Find where the given text appears and provide that cell's center as (X, Y) coordinate. 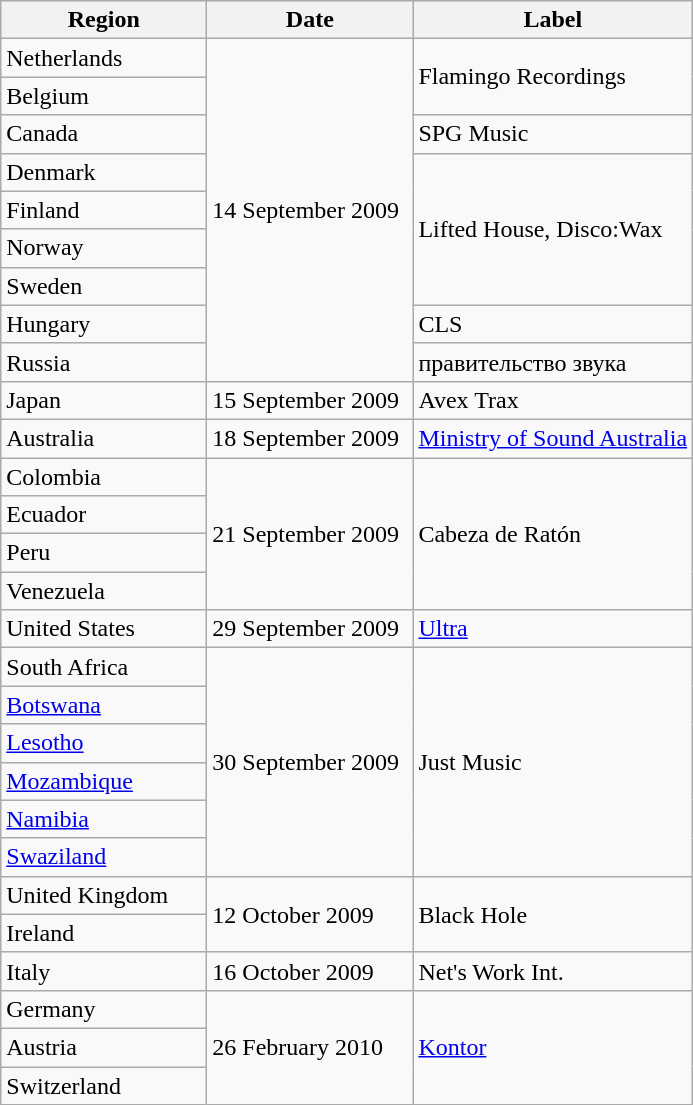
12 October 2009 (310, 914)
Swaziland (104, 857)
Austria (104, 1047)
Ministry of Sound Australia (553, 438)
South Africa (104, 667)
26 February 2010 (310, 1047)
Ecuador (104, 515)
29 September 2009 (310, 629)
Mozambique (104, 781)
Netherlands (104, 58)
Russia (104, 362)
16 October 2009 (310, 971)
14 September 2009 (310, 210)
Lesotho (104, 743)
Germany (104, 1009)
Hungary (104, 324)
Peru (104, 553)
Black Hole (553, 914)
Canada (104, 134)
Sweden (104, 286)
Namibia (104, 819)
30 September 2009 (310, 762)
Venezuela (104, 591)
Label (553, 20)
Kontor (553, 1047)
Cabeza de Ratón (553, 534)
18 September 2009 (310, 438)
SPG Music (553, 134)
Botswana (104, 705)
Flamingo Recordings (553, 77)
Ireland (104, 933)
Date (310, 20)
правительство звука (553, 362)
Colombia (104, 477)
Region (104, 20)
CLS (553, 324)
Net's Work Int. (553, 971)
Australia (104, 438)
Denmark (104, 172)
Norway (104, 248)
Belgium (104, 96)
Switzerland (104, 1085)
Lifted House, Disco:Wax (553, 229)
21 September 2009 (310, 534)
Just Music (553, 762)
United Kingdom (104, 895)
Avex Trax (553, 400)
Italy (104, 971)
15 September 2009 (310, 400)
Finland (104, 210)
United States (104, 629)
Ultra (553, 629)
Japan (104, 400)
